Determine the (X, Y) coordinate at the center of the cell enclosing the given text.  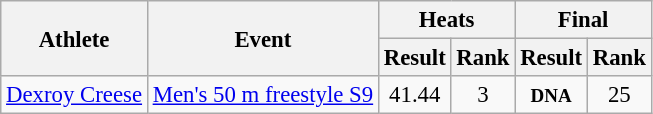
41.44 (414, 95)
Final (583, 20)
3 (483, 95)
DNA (552, 95)
Athlete (74, 38)
Heats (446, 20)
Event (262, 38)
Men's 50 m freestyle S9 (262, 95)
Dexroy Creese (74, 95)
25 (619, 95)
